Find where the given text appears and provide that cell's center as (x, y) coordinate. 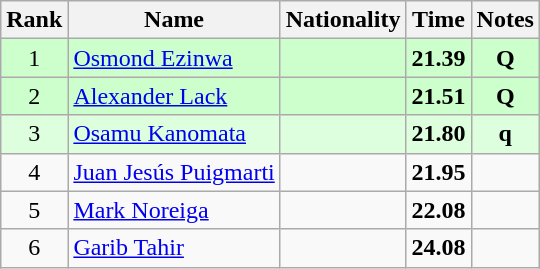
22.08 (438, 210)
4 (34, 172)
q (505, 134)
21.95 (438, 172)
Mark Noreiga (174, 210)
Notes (505, 20)
Nationality (343, 20)
Garib Tahir (174, 248)
6 (34, 248)
3 (34, 134)
21.80 (438, 134)
Osmond Ezinwa (174, 58)
Alexander Lack (174, 96)
Juan Jesús Puigmarti (174, 172)
5 (34, 210)
24.08 (438, 248)
Rank (34, 20)
21.51 (438, 96)
Time (438, 20)
1 (34, 58)
21.39 (438, 58)
Name (174, 20)
2 (34, 96)
Osamu Kanomata (174, 134)
